Scan for the cell matching the given text and deliver its [X, Y] coordinate at center. 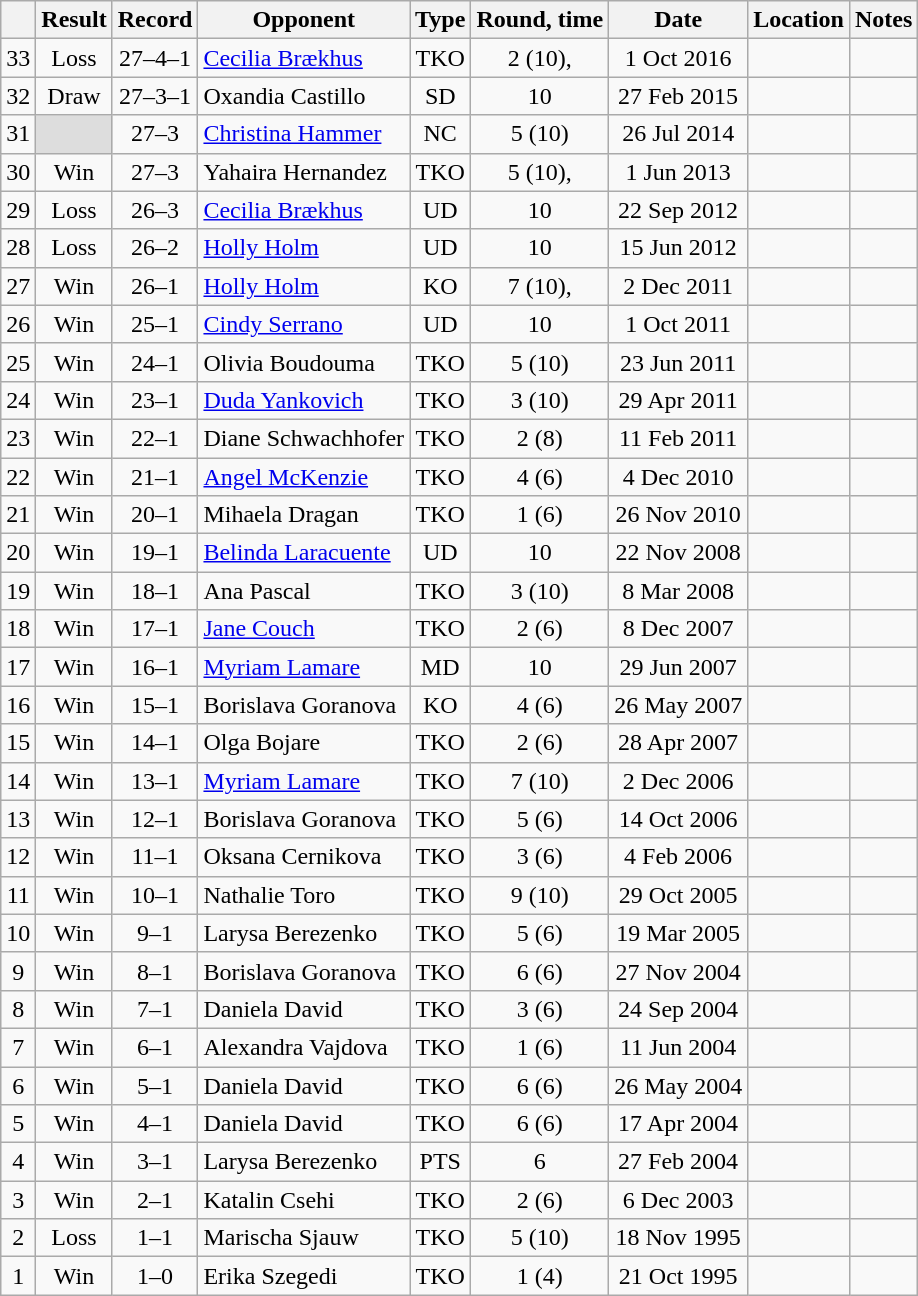
2 Dec 2011 [678, 286]
26 May 2004 [678, 1085]
25 [18, 362]
Record [155, 20]
Date [678, 20]
23 Jun 2011 [678, 362]
21 [18, 515]
25–1 [155, 324]
Oksana Cernikova [304, 857]
Type [440, 20]
Yahaira Hernandez [304, 172]
19 Mar 2005 [678, 933]
1 Jun 2013 [678, 172]
Result [74, 20]
9–1 [155, 933]
Nathalie Toro [304, 895]
28 [18, 248]
7 [18, 1047]
Christina Hammer [304, 134]
28 Apr 2007 [678, 743]
4–1 [155, 1124]
2 (8) [540, 438]
Cindy Serrano [304, 324]
26 May 2007 [678, 705]
7 (10) [540, 781]
11 Feb 2011 [678, 438]
30 [18, 172]
24 Sep 2004 [678, 1009]
13–1 [155, 781]
Opponent [304, 20]
14 [18, 781]
1 Oct 2016 [678, 58]
9 (10) [540, 895]
12–1 [155, 819]
16 [18, 705]
2–1 [155, 1200]
Draw [74, 96]
27 Feb 2015 [678, 96]
Mihaela Dragan [304, 515]
26 Nov 2010 [678, 515]
PTS [440, 1162]
Diane Schwachhofer [304, 438]
14–1 [155, 743]
5–1 [155, 1085]
Location [799, 20]
27 Feb 2004 [678, 1162]
Notes [883, 20]
Belinda Laracuente [304, 553]
19 [18, 591]
26 [18, 324]
4 Feb 2006 [678, 857]
32 [18, 96]
26–1 [155, 286]
23–1 [155, 400]
8 [18, 1009]
8 Mar 2008 [678, 591]
3–1 [155, 1162]
1–1 [155, 1238]
26 Jul 2014 [678, 134]
Katalin Csehi [304, 1200]
33 [18, 58]
8 Dec 2007 [678, 629]
21 Oct 1995 [678, 1276]
Duda Yankovich [304, 400]
Jane Couch [304, 629]
27 [18, 286]
10–1 [155, 895]
31 [18, 134]
26–2 [155, 248]
5 [18, 1124]
14 Oct 2006 [678, 819]
13 [18, 819]
27–4–1 [155, 58]
18–1 [155, 591]
Olga Bojare [304, 743]
19–1 [155, 553]
22–1 [155, 438]
11 Jun 2004 [678, 1047]
6–1 [155, 1047]
29 Apr 2011 [678, 400]
2 [18, 1238]
Erika Szegedi [304, 1276]
1 [18, 1276]
22 Sep 2012 [678, 210]
Olivia Boudouma [304, 362]
4 Dec 2010 [678, 477]
29 Jun 2007 [678, 667]
20 [18, 553]
20–1 [155, 515]
18 [18, 629]
NC [440, 134]
21–1 [155, 477]
16–1 [155, 667]
3 [18, 1200]
27 Nov 2004 [678, 971]
5 (10), [540, 172]
9 [18, 971]
17 Apr 2004 [678, 1124]
15 Jun 2012 [678, 248]
11–1 [155, 857]
Angel McKenzie [304, 477]
15 [18, 743]
12 [18, 857]
15–1 [155, 705]
26–3 [155, 210]
29 Oct 2005 [678, 895]
11 [18, 895]
22 [18, 477]
22 Nov 2008 [678, 553]
4 [18, 1162]
7–1 [155, 1009]
Ana Pascal [304, 591]
18 Nov 1995 [678, 1238]
27–3–1 [155, 96]
Marischa Sjauw [304, 1238]
2 Dec 2006 [678, 781]
Oxandia Castillo [304, 96]
29 [18, 210]
1 (4) [540, 1276]
2 (10), [540, 58]
17 [18, 667]
23 [18, 438]
24 [18, 400]
1–0 [155, 1276]
Alexandra Vajdova [304, 1047]
6 Dec 2003 [678, 1200]
1 Oct 2011 [678, 324]
7 (10), [540, 286]
8–1 [155, 971]
SD [440, 96]
17–1 [155, 629]
MD [440, 667]
Round, time [540, 20]
24–1 [155, 362]
